Return the (X, Y) coordinate for the center point of the cell that contains the specified text.  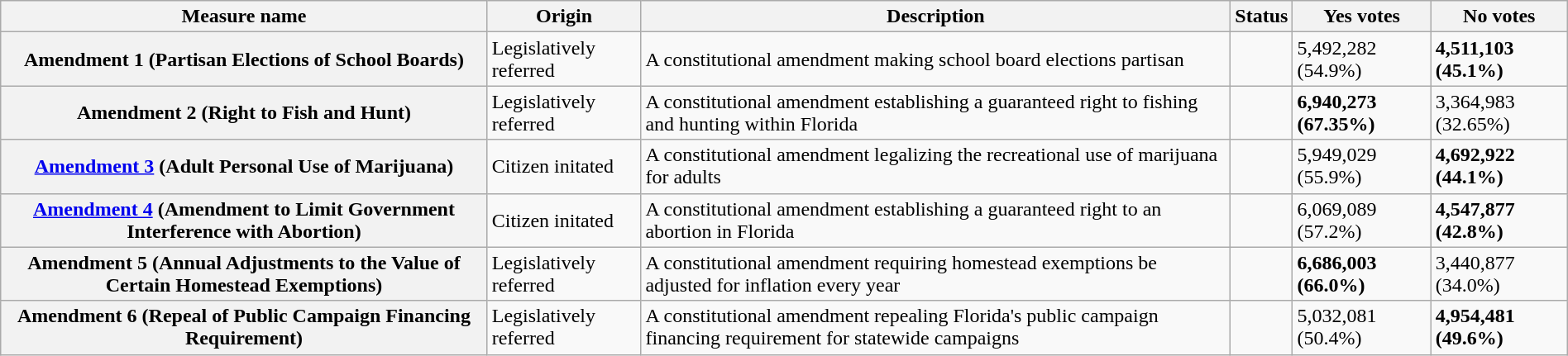
6,940,273 (67.35%) (1361, 112)
A constitutional amendment making school board elections partisan (936, 59)
Amendment 3 (Adult Personal Use of Marijuana) (244, 167)
Status (1262, 17)
Amendment 5 (Annual Adjustments to the Value of Certain Homestead Exemptions) (244, 274)
4,511,103 (45.1%) (1499, 59)
Amendment 1 (Partisan Elections of School Boards) (244, 59)
A constitutional amendment requiring homestead exemptions be adjusted for inflation every year (936, 274)
6,069,089 (57.2%) (1361, 220)
4,547,877(42.8%) (1499, 220)
5,949,029 (55.9%) (1361, 167)
A constitutional amendment legalizing the recreational use of marijuana for adults (936, 167)
A constitutional amendment establishing a guaranteed right to an abortion in Florida (936, 220)
5,492,282 (54.9%) (1361, 59)
Origin (564, 17)
3,440,877 (34.0%) (1499, 274)
Amendment 4 (Amendment to Limit Government Interference with Abortion) (244, 220)
6,686,003 (66.0%) (1361, 274)
Yes votes (1361, 17)
4,692,922 (44.1%) (1499, 167)
A constitutional amendment establishing a guaranteed right to fishing and hunting within Florida (936, 112)
4,954,481 (49.6%) (1499, 327)
Amendment 2 (Right to Fish and Hunt) (244, 112)
Measure name (244, 17)
5,032,081 (50.4%) (1361, 327)
Amendment 6 (Repeal of Public Campaign Financing Requirement) (244, 327)
Description (936, 17)
A constitutional amendment repealing Florida's public campaign financing requirement for statewide campaigns (936, 327)
3,364,983 (32.65%) (1499, 112)
No votes (1499, 17)
